Scan for the cell matching the given text and deliver its [X, Y] coordinate at center. 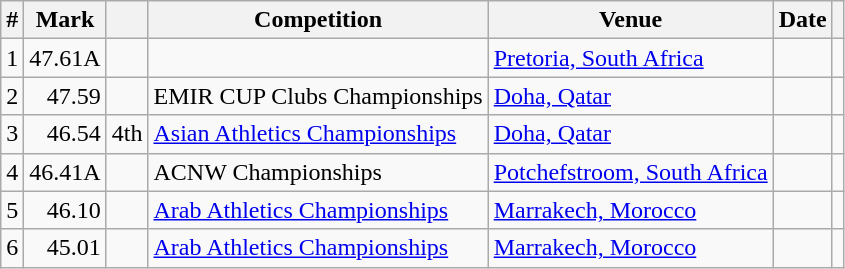
46.10 [65, 210]
Mark [65, 20]
4th [127, 134]
Date [802, 20]
47.61A [65, 58]
Asian Athletics Championships [318, 134]
Pretoria, South Africa [630, 58]
ACNW Championships [318, 172]
# [12, 20]
Potchefstroom, South Africa [630, 172]
1 [12, 58]
6 [12, 248]
EMIR CUP Clubs Championships [318, 96]
4 [12, 172]
46.41A [65, 172]
Competition [318, 20]
46.54 [65, 134]
5 [12, 210]
2 [12, 96]
3 [12, 134]
Venue [630, 20]
47.59 [65, 96]
45.01 [65, 248]
